Detect which cell encompasses the target text, then output its (X, Y) center coordinate. 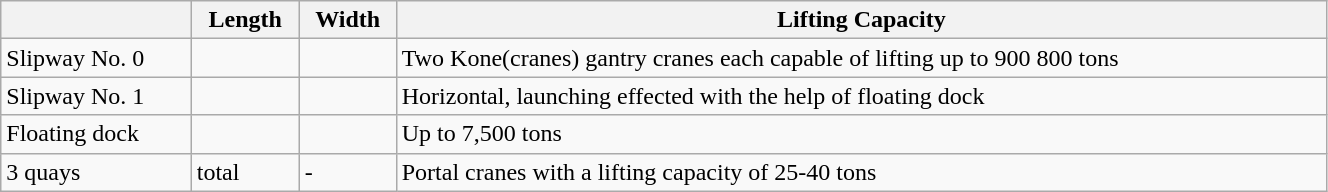
total (245, 172)
Portal cranes with a lifting capacity of 25-40 tons (861, 172)
Horizontal, launching effected with the help of floating dock (861, 96)
- (348, 172)
Length (245, 20)
Width (348, 20)
Lifting Capacity (861, 20)
3 quays (96, 172)
Up to 7,500 tons (861, 134)
Two Kone(cranes) gantry cranes each capable of lifting up to 900 800 tons (861, 58)
Floating dock (96, 134)
Slipway No. 1 (96, 96)
Slipway No. 0 (96, 58)
